Scan for the cell matching the given text and deliver its (X, Y) coordinate at center. 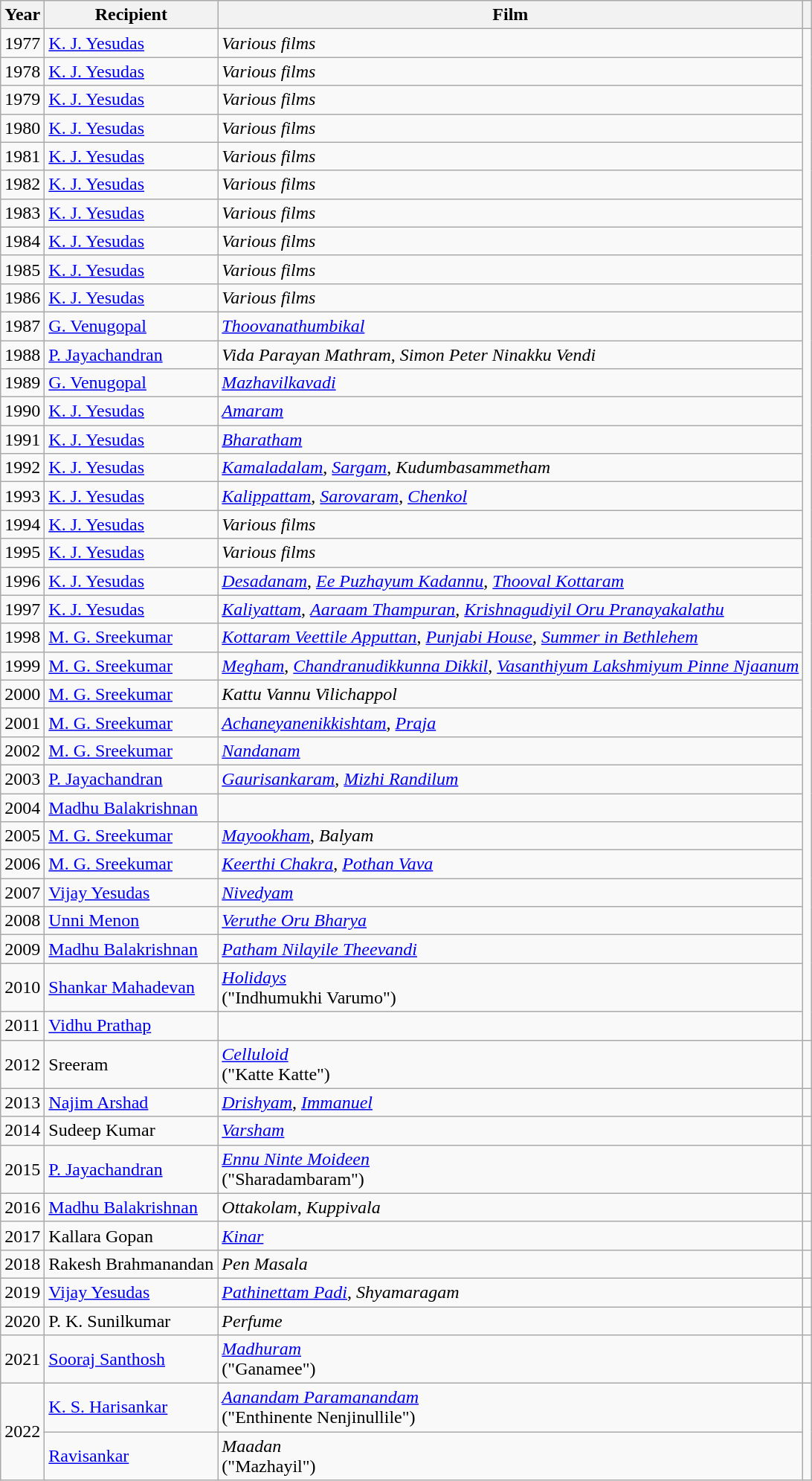
Sooraj Santhosh (131, 1360)
Perfume (510, 1320)
2014 (22, 1131)
2008 (22, 921)
Drishyam, Immanuel (510, 1102)
Patham Nilayile Theevandi (510, 949)
P. K. Sunilkumar (131, 1320)
1996 (22, 581)
Mayookham, Balyam (510, 836)
Nivedyam (510, 893)
Kinar (510, 1236)
Veruthe Oru Bharya (510, 921)
Kaliyattam, Aaraam Thampuran, Krishnagudiyil Oru Pranayakalathu (510, 609)
Kottaram Veettile Apputtan, Punjabi House, Summer in Bethlehem (510, 637)
Kalippattam, Sarovaram, Chenkol (510, 496)
Vidhu Prathap (131, 1026)
2017 (22, 1236)
Keerthi Chakra, Pothan Vava (510, 864)
Celluloid("Katte Katte") (510, 1064)
Mazhavilkavadi (510, 383)
Sreeram (131, 1064)
Shankar Mahadevan (131, 988)
2018 (22, 1264)
Varsham (510, 1131)
2013 (22, 1102)
2016 (22, 1207)
2011 (22, 1026)
1990 (22, 411)
Madhuram("Ganamee") (510, 1360)
K. S. Harisankar (131, 1407)
Bharatham (510, 440)
Aanandam Paramanandam("Enthinente Nenjinullile") (510, 1407)
Kattu Vannu Vilichappol (510, 694)
Desadanam, Ee Puzhayum Kadannu, Thooval Kottaram (510, 581)
2010 (22, 988)
Kamaladalam, Sargam, Kudumbasammetham (510, 468)
2015 (22, 1169)
Pen Masala (510, 1264)
Amaram (510, 411)
2022 (22, 1432)
Thoovanathumbikal (510, 326)
Ravisankar (131, 1456)
2006 (22, 864)
1991 (22, 440)
1989 (22, 383)
Rakesh Brahmanandan (131, 1264)
Maadan("Mazhayil") (510, 1456)
1981 (22, 156)
1978 (22, 71)
Vida Parayan Mathram, Simon Peter Ninakku Vendi (510, 355)
1992 (22, 468)
Sudeep Kumar (131, 1131)
1998 (22, 637)
2012 (22, 1064)
Recipient (131, 15)
1994 (22, 524)
Najim Arshad (131, 1102)
Achaneyanenikkishtam, Praja (510, 722)
1993 (22, 496)
Megham, Chandranudikkunna Dikkil, Vasanthiyum Lakshmiyum Pinne Njaanum (510, 666)
Film (510, 15)
Nandanam (510, 751)
2020 (22, 1320)
Year (22, 15)
1984 (22, 241)
2003 (22, 779)
1997 (22, 609)
1985 (22, 269)
Unni Menon (131, 921)
2002 (22, 751)
1982 (22, 184)
Pathinettam Padi, Shyamaragam (510, 1292)
1987 (22, 326)
1979 (22, 100)
Kallara Gopan (131, 1236)
1988 (22, 355)
2009 (22, 949)
2004 (22, 807)
2019 (22, 1292)
Ennu Ninte Moideen("Sharadambaram") (510, 1169)
1977 (22, 43)
Holidays("Indhumukhi Varumo") (510, 988)
2005 (22, 836)
1980 (22, 128)
1986 (22, 298)
Gaurisankaram, Mizhi Randilum (510, 779)
1999 (22, 666)
1995 (22, 553)
2021 (22, 1360)
2001 (22, 722)
2007 (22, 893)
2000 (22, 694)
1983 (22, 213)
Ottakolam, Kuppivala (510, 1207)
